Scan for the cell matching the given text and deliver its (x, y) coordinate at center. 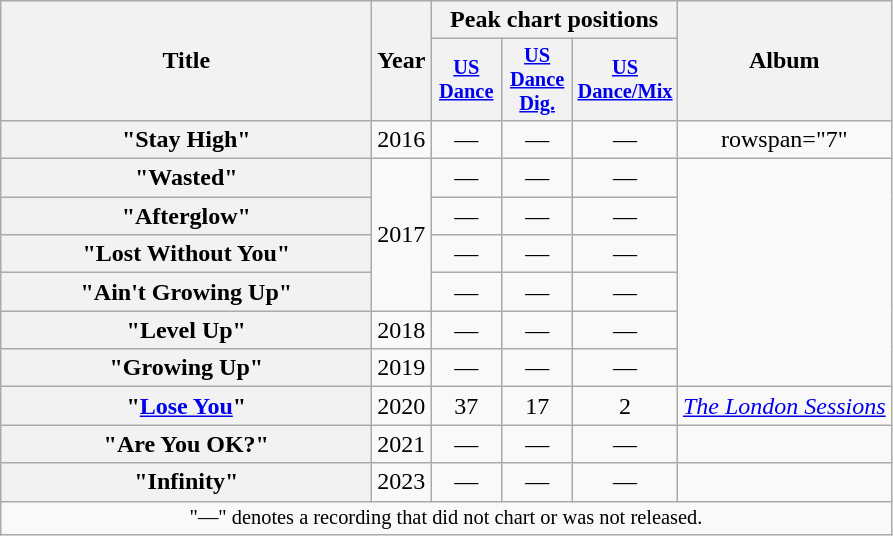
"Ain't Growing Up" (186, 292)
Year (402, 61)
2023 (402, 482)
2016 (402, 139)
USDance/Mix (626, 80)
The London Sessions (784, 406)
"Infinity" (186, 482)
2 (626, 406)
rowspan="7" (784, 139)
"Wasted" (186, 178)
"Level Up" (186, 330)
Title (186, 61)
"Growing Up" (186, 368)
2020 (402, 406)
"Lost Without You" (186, 254)
2018 (402, 330)
2021 (402, 444)
USDance (466, 80)
"Lose You" (186, 406)
"Afterglow" (186, 216)
2019 (402, 368)
"Are You OK?" (186, 444)
17 (538, 406)
"—" denotes a recording that did not chart or was not released. (446, 518)
Album (784, 61)
Peak chart positions (554, 20)
"Stay High" (186, 139)
2017 (402, 235)
USDanceDig. (538, 80)
37 (466, 406)
